For the text-containing cell, return its midpoint in [X, Y] coordinate format. 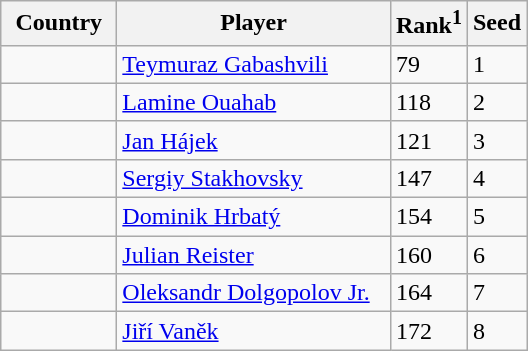
121 [428, 140]
Jan Hájek [254, 140]
79 [428, 64]
Country [59, 24]
Teymuraz Gabashvili [254, 64]
6 [496, 255]
7 [496, 293]
164 [428, 293]
Oleksandr Dolgopolov Jr. [254, 293]
8 [496, 331]
Dominik Hrbatý [254, 217]
172 [428, 331]
1 [496, 64]
Rank1 [428, 24]
Jiří Vaněk [254, 331]
Sergiy Stakhovsky [254, 178]
3 [496, 140]
5 [496, 217]
Seed [496, 24]
Player [254, 24]
154 [428, 217]
147 [428, 178]
2 [496, 102]
118 [428, 102]
160 [428, 255]
4 [496, 178]
Lamine Ouahab [254, 102]
Julian Reister [254, 255]
